Extract the (x, y) coordinate from the center of the cell holding the provided text.  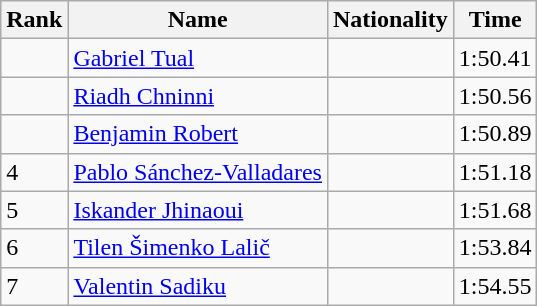
Name (198, 20)
1:50.89 (495, 134)
1:50.41 (495, 58)
Pablo Sánchez-Valladares (198, 172)
4 (34, 172)
5 (34, 210)
Valentin Sadiku (198, 286)
1:54.55 (495, 286)
Gabriel Tual (198, 58)
Tilen Šimenko Lalič (198, 248)
Iskander Jhinaoui (198, 210)
1:51.68 (495, 210)
Nationality (390, 20)
1:53.84 (495, 248)
1:50.56 (495, 96)
Time (495, 20)
Benjamin Robert (198, 134)
6 (34, 248)
Riadh Chninni (198, 96)
7 (34, 286)
Rank (34, 20)
1:51.18 (495, 172)
